Extract the (x, y) coordinate from the center of the cell holding the provided text.  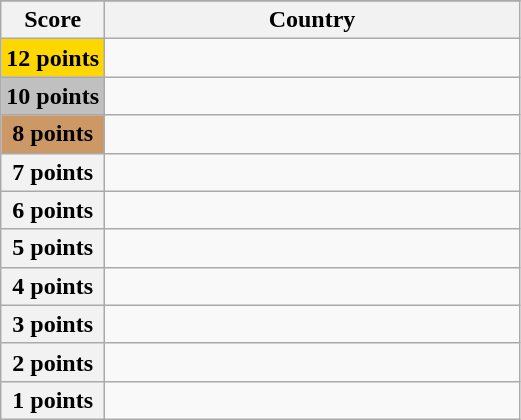
2 points (53, 362)
10 points (53, 96)
6 points (53, 210)
Score (53, 20)
12 points (53, 58)
1 points (53, 400)
7 points (53, 172)
5 points (53, 248)
4 points (53, 286)
8 points (53, 134)
Country (312, 20)
3 points (53, 324)
